Determine the (X, Y) coordinate at the center of the cell enclosing the given text.  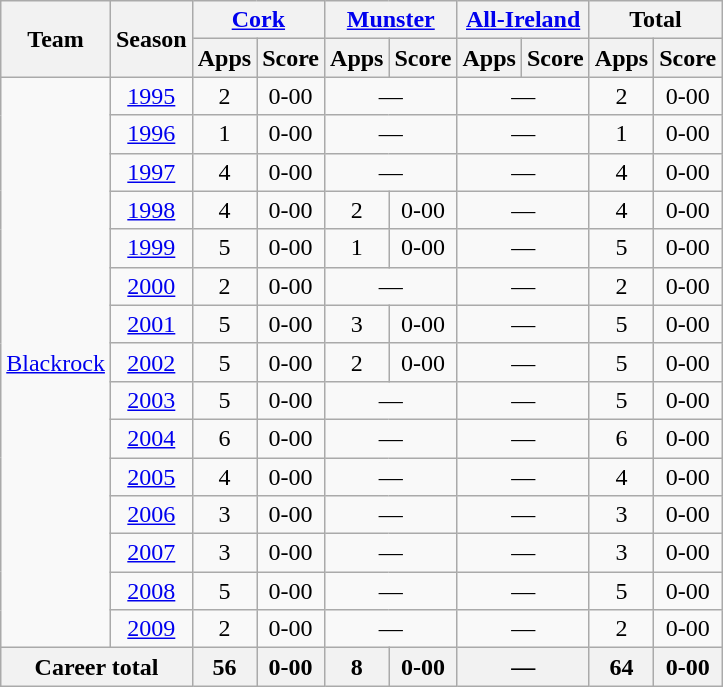
Career total (96, 667)
2000 (151, 286)
2001 (151, 324)
64 (621, 667)
Team (56, 39)
2007 (151, 553)
Blackrock (56, 362)
1997 (151, 172)
2009 (151, 629)
2008 (151, 591)
1998 (151, 210)
2006 (151, 515)
Total (655, 20)
56 (224, 667)
8 (357, 667)
2003 (151, 400)
1999 (151, 248)
Cork (258, 20)
1996 (151, 134)
2004 (151, 438)
Munster (391, 20)
2002 (151, 362)
2005 (151, 477)
All-Ireland (523, 20)
1995 (151, 96)
Season (151, 39)
